Extract the (x, y) coordinate from the center of the cell holding the provided text.  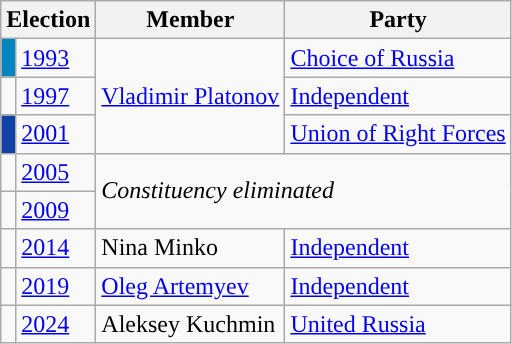
Union of Right Forces (398, 134)
2005 (56, 172)
1997 (56, 96)
2001 (56, 134)
Vladimir Platonov (190, 96)
Aleksey Kuchmin (190, 324)
Election (48, 20)
2019 (56, 286)
Oleg Artemyev (190, 286)
Member (190, 20)
2009 (56, 210)
United Russia (398, 324)
Party (398, 20)
2024 (56, 324)
Constituency eliminated (304, 191)
Choice of Russia (398, 58)
1993 (56, 58)
Nina Minko (190, 248)
2014 (56, 248)
